Identify which cell holds the provided text, then report its [x, y] central coordinate. 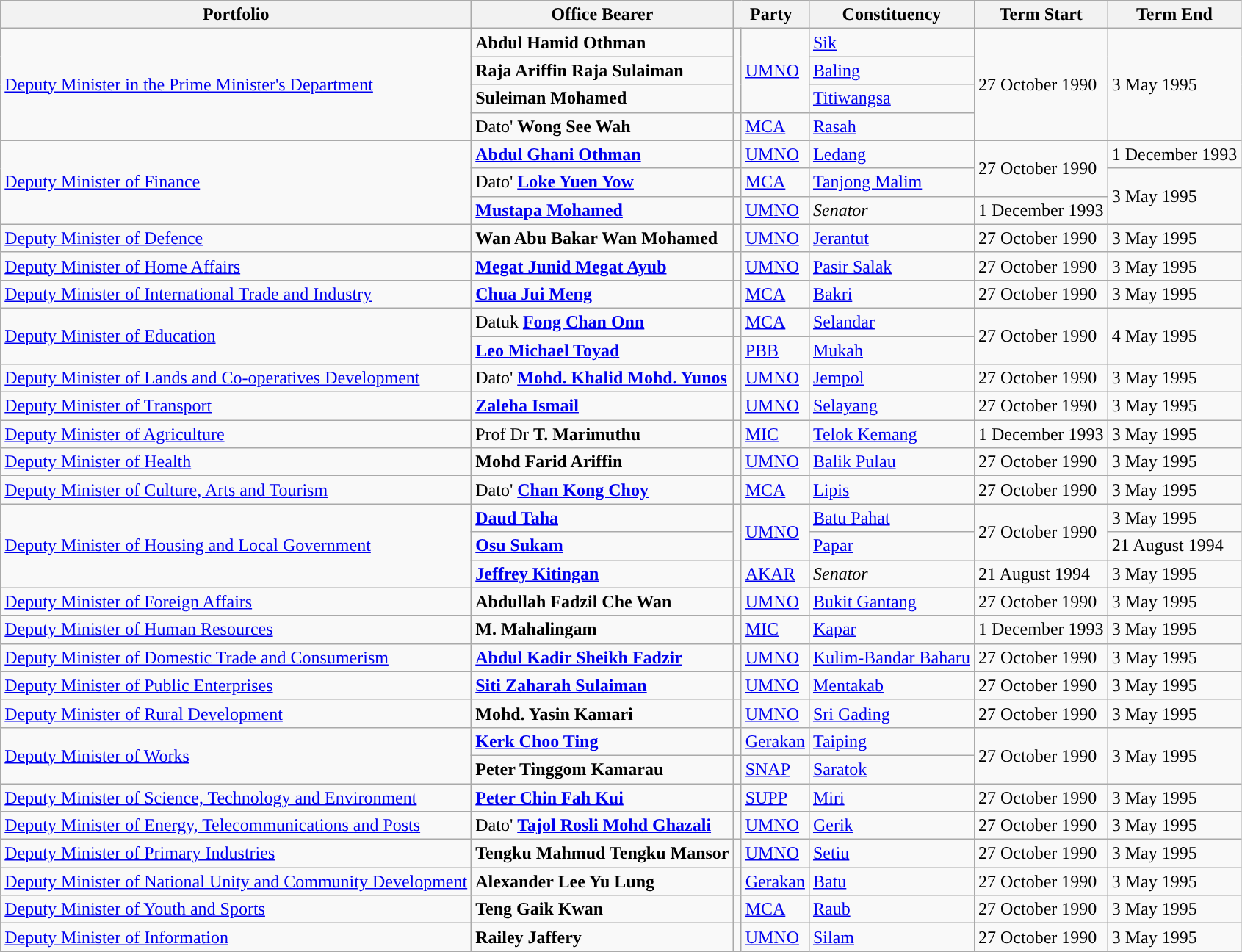
Gerik [892, 826]
Deputy Minister of National Unity and Community Development [237, 881]
Party [771, 15]
Prof Dr T. Marimuthu [602, 434]
Deputy Minister in the Prime Minister's Department [237, 84]
Sik [892, 43]
Pasir Salak [892, 266]
4 May 1995 [1174, 336]
Constituency [892, 15]
Mentakab [892, 685]
SUPP [775, 797]
Teng Gaik Kwan [602, 909]
Raub [892, 909]
Deputy Minister of Lands and Co-operatives Development [237, 378]
Alexander Lee Yu Lung [602, 881]
Deputy Minister of Energy, Telecommunications and Posts [237, 826]
Deputy Minister of Domestic Trade and Consumerism [237, 657]
Deputy Minister of Science, Technology and Environment [237, 797]
Office Bearer [602, 15]
Daud Taha [602, 518]
Dato' Tajol Rosli Mohd Ghazali [602, 826]
Bakri [892, 294]
Mohd Farid Ariffin [602, 462]
Abdullah Fadzil Che Wan [602, 602]
Raja Ariffin Raja Sulaiman [602, 71]
Deputy Minister of Education [237, 336]
Ledang [892, 154]
Leo Michael Toyad [602, 350]
Datuk Fong Chan Onn [602, 322]
Balik Pulau [892, 462]
Railey Jaffery [602, 937]
Mustapa Mohamed [602, 210]
Deputy Minister of Health [237, 462]
AKAR [775, 574]
Term End [1174, 15]
Zaleha Ismail [602, 406]
Abdul Hamid Othman [602, 43]
Sri Gading [892, 713]
PBB [775, 350]
Deputy Minister of Home Affairs [237, 266]
Batu [892, 881]
Osu Sukam [602, 546]
Deputy Minister of Finance [237, 182]
Mohd. Yasin Kamari [602, 713]
Baling [892, 71]
Miri [892, 797]
Saratok [892, 769]
Abdul Kadir Sheikh Fadzir [602, 657]
SNAP [775, 769]
Abdul Ghani Othman [602, 154]
Mukah [892, 350]
Chua Jui Meng [602, 294]
Lipis [892, 490]
Papar [892, 546]
Silam [892, 937]
Siti Zaharah Sulaiman [602, 685]
Bukit Gantang [892, 602]
Deputy Minister of Public Enterprises [237, 685]
Telok Kemang [892, 434]
Wan Abu Bakar Wan Mohamed [602, 238]
Dato' Chan Kong Choy [602, 490]
Deputy Minister of International Trade and Industry [237, 294]
Tanjong Malim [892, 182]
Peter Chin Fah Kui [602, 797]
Jerantut [892, 238]
Deputy Minister of Rural Development [237, 713]
Kerk Choo Ting [602, 741]
Batu Pahat [892, 518]
Portfolio [237, 15]
Rasah [892, 126]
Deputy Minister of Youth and Sports [237, 909]
Taiping [892, 741]
Term Start [1041, 15]
Titiwangsa [892, 98]
Deputy Minister of Information [237, 937]
Dato' Mohd. Khalid Mohd. Yunos [602, 378]
Selayang [892, 406]
M. Mahalingam [602, 630]
Kulim-Bandar Baharu [892, 657]
Deputy Minister of Primary Industries [237, 854]
Suleiman Mohamed [602, 98]
Setiu [892, 854]
Deputy Minister of Defence [237, 238]
Deputy Minister of Culture, Arts and Tourism [237, 490]
Peter Tinggom Kamarau [602, 769]
Dato' Wong See Wah [602, 126]
Jeffrey Kitingan [602, 574]
Selandar [892, 322]
Dato' Loke Yuen Yow [602, 182]
Tengku Mahmud Tengku Mansor [602, 854]
Deputy Minister of Human Resources [237, 630]
Jempol [892, 378]
Megat Junid Megat Ayub [602, 266]
Kapar [892, 630]
Deputy Minister of Foreign Affairs [237, 602]
Deputy Minister of Agriculture [237, 434]
Deputy Minister of Works [237, 755]
Deputy Minister of Transport [237, 406]
Deputy Minister of Housing and Local Government [237, 546]
